From the cell containing the given text, extract its center point as (x, y) coordinate. 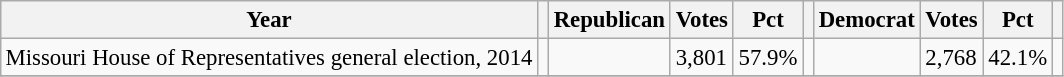
2,768 (952, 57)
Democrat (866, 20)
42.1% (1018, 57)
Year (269, 20)
Republican (609, 20)
Missouri House of Representatives general election, 2014 (269, 57)
57.9% (768, 57)
3,801 (702, 57)
